Locate the cell with the specified text and output its [X, Y] center coordinate. 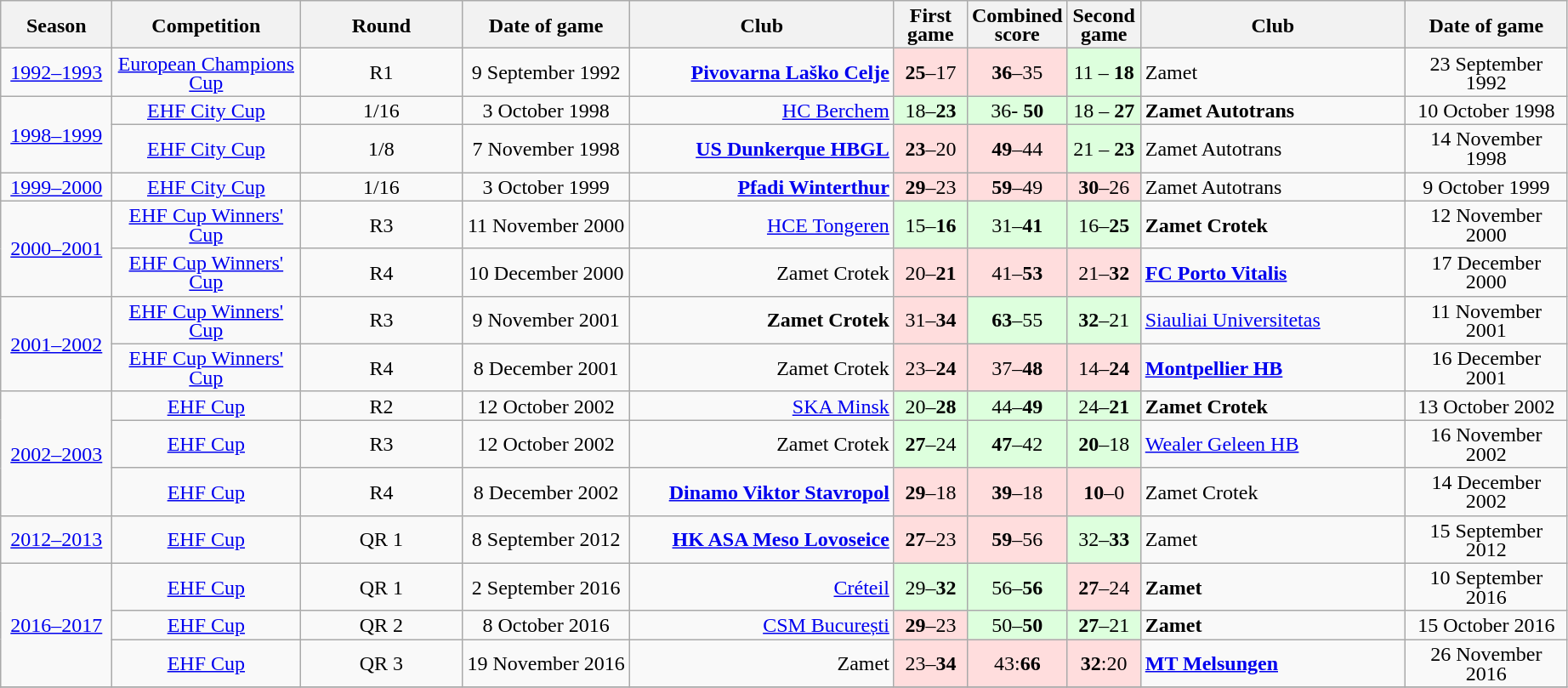
Wealer Geleen HB [1272, 444]
R2 [381, 406]
26 November 2016 [1486, 663]
HC Berchem [762, 111]
18 – 27 [1104, 111]
CSM București [762, 625]
14 December 2002 [1486, 492]
9 September 1992 [546, 72]
8 September 2012 [546, 539]
12 November 2000 [1486, 225]
20–18 [1104, 444]
25–17 [930, 72]
8 December 2001 [546, 367]
Pfadi Winterthur [762, 186]
31–34 [930, 320]
8 October 2016 [546, 625]
2016–2017 [56, 625]
37–48 [1017, 367]
2002–2003 [56, 453]
30–26 [1104, 186]
R1 [381, 72]
3 October 1998 [546, 111]
18–23 [930, 111]
23 September 1992 [1486, 72]
2 September 2016 [546, 587]
2000–2001 [56, 248]
44–49 [1017, 406]
US Dunkerque HBGL [762, 148]
8 December 2002 [546, 492]
63–55 [1017, 320]
14 November 1998 [1486, 148]
Round [381, 25]
20–28 [930, 406]
11 November 2001 [1486, 320]
HK ASA Meso Lovoseice [762, 539]
59–56 [1017, 539]
17 December 2000 [1486, 272]
2012–2013 [56, 539]
16 November 2002 [1486, 444]
32–33 [1104, 539]
39–18 [1017, 492]
23–20 [930, 148]
1998–1999 [56, 134]
10 September 2016 [1486, 587]
32–21 [1104, 320]
QR 2 [381, 625]
Second game [1104, 25]
27–21 [1104, 625]
16 December 2001 [1486, 367]
Montpellier HB [1272, 367]
10 October 1998 [1486, 111]
29–18 [930, 492]
10 December 2000 [546, 272]
41–53 [1017, 272]
56–56 [1017, 587]
7 November 1998 [546, 148]
Dinamo Viktor Stavropol [762, 492]
1992–1993 [56, 72]
2001–2002 [56, 344]
Season [56, 25]
21 – 23 [1104, 148]
Pivovarna Laško Celje [762, 72]
FC Porto Vitalis [1272, 272]
15 October 2016 [1486, 625]
19 November 2016 [546, 663]
Siauliai Universitetas [1272, 320]
10–0 [1104, 492]
HCE Tongeren [762, 225]
29–32 [930, 587]
3 October 1999 [546, 186]
First game [930, 25]
23–34 [930, 663]
47–42 [1017, 444]
Combined score [1017, 25]
43:66 [1017, 663]
11 – 18 [1104, 72]
European Champions Cup [206, 72]
15 September 2012 [1486, 539]
Créteil [762, 587]
20–21 [930, 272]
16–25 [1104, 225]
13 October 2002 [1486, 406]
MT Melsungen [1272, 663]
1/8 [381, 148]
15–16 [930, 225]
9 October 1999 [1486, 186]
SKA Minsk [762, 406]
31–41 [1017, 225]
32:20 [1104, 663]
27–23 [930, 539]
11 November 2000 [546, 225]
59–49 [1017, 186]
50–50 [1017, 625]
36–35 [1017, 72]
49–44 [1017, 148]
9 November 2001 [546, 320]
24–21 [1104, 406]
36- 50 [1017, 111]
QR 3 [381, 663]
1999–2000 [56, 186]
21–32 [1104, 272]
Competition [206, 25]
23–24 [930, 367]
14–24 [1104, 367]
